Provide the (x, y) coordinate of the cell's center where the given text is located.  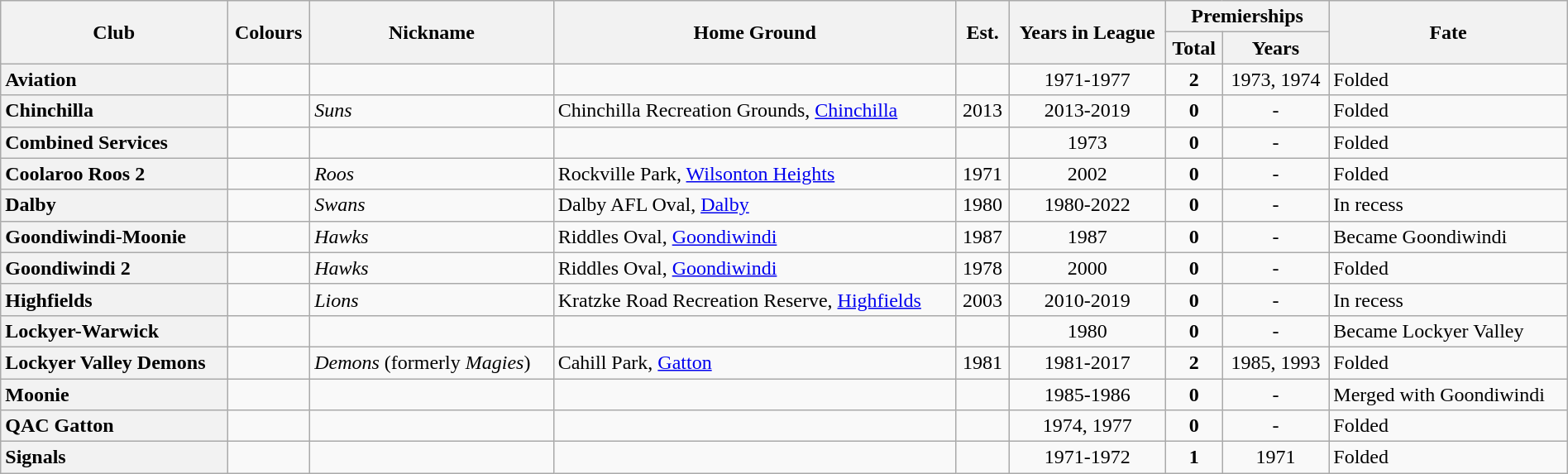
Est. (982, 32)
Combined Services (114, 142)
Lockyer-Warwick (114, 331)
1985-1986 (1087, 395)
Home Ground (754, 32)
2010-2019 (1087, 299)
Goondiwindi 2 (114, 268)
Lions (432, 299)
Premierships (1247, 17)
Cahill Park, Gatton (754, 362)
Chinchilla (114, 111)
2000 (1087, 268)
Became Goondiwindi (1448, 237)
1973, 1974 (1275, 79)
Suns (432, 111)
Chinchilla Recreation Grounds, Chinchilla (754, 111)
Club (114, 32)
Fate (1448, 32)
Demons (formerly Magies) (432, 362)
Nickname (432, 32)
Merged with Goondiwindi (1448, 395)
1971-1977 (1087, 79)
Roos (432, 174)
1 (1194, 457)
Moonie (114, 395)
2002 (1087, 174)
1981-2017 (1087, 362)
QAC Gatton (114, 426)
Kratzke Road Recreation Reserve, Highfields (754, 299)
Years (1275, 48)
Lockyer Valley Demons (114, 362)
Coolaroo Roos 2 (114, 174)
1981 (982, 362)
Goondiwindi-Moonie (114, 237)
1971-1972 (1087, 457)
2013-2019 (1087, 111)
1980-2022 (1087, 205)
Became Lockyer Valley (1448, 331)
Highfields (114, 299)
Dalby (114, 205)
Total (1194, 48)
Aviation (114, 79)
1985, 1993 (1275, 362)
Dalby AFL Oval, Dalby (754, 205)
1973 (1087, 142)
Colours (269, 32)
Years in League (1087, 32)
Swans (432, 205)
Rockville Park, Wilsonton Heights (754, 174)
1978 (982, 268)
1974, 1977 (1087, 426)
Signals (114, 457)
2013 (982, 111)
2003 (982, 299)
